Return (x, y) of the center of cell containing provided text 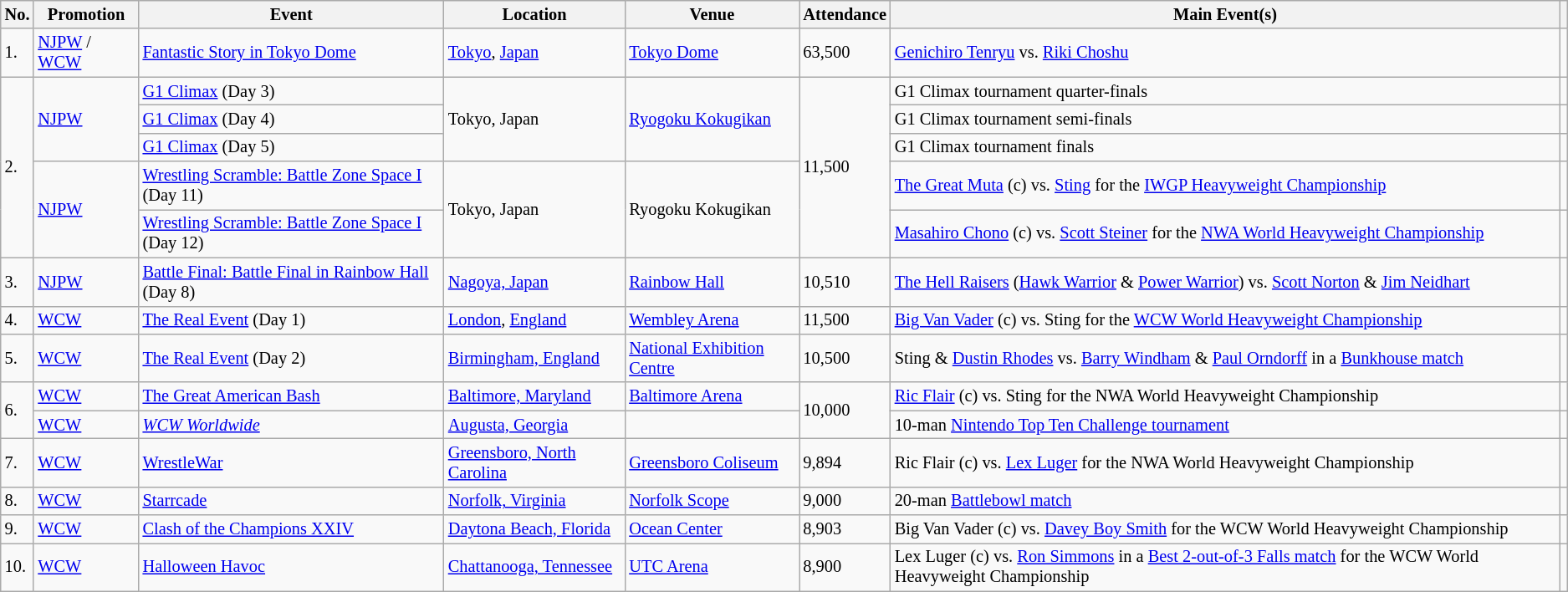
1. (18, 53)
Norfolk Scope (712, 501)
5. (18, 358)
The Great American Bash (291, 396)
Masahiro Chono (c) vs. Scott Steiner for the NWA World Heavyweight Championship (1225, 233)
WrestleWar (291, 462)
9. (18, 529)
Baltimore, Maryland (534, 396)
London, England (534, 320)
Big Van Vader (c) vs. Davey Boy Smith for the WCW World Heavyweight Championship (1225, 529)
Augusta, Georgia (534, 425)
Daytona Beach, Florida (534, 529)
Main Event(s) (1225, 14)
63,500 (845, 53)
G1 Climax tournament quarter-finals (1225, 91)
NJPW / WCW (85, 53)
Birmingham, England (534, 358)
Sting & Dustin Rhodes vs. Barry Windham & Paul Orndorff in a Bunkhouse match (1225, 358)
G1 Climax tournament semi-finals (1225, 119)
Ric Flair (c) vs. Lex Luger for the NWA World Heavyweight Championship (1225, 462)
No. (18, 14)
Greensboro, North Carolina (534, 462)
Rainbow Hall (712, 282)
Venue (712, 14)
National Exhibition Centre (712, 358)
6. (18, 410)
10-man Nintendo Top Ten Challenge tournament (1225, 425)
Greensboro Coliseum (712, 462)
8,900 (845, 567)
2. (18, 167)
3. (18, 282)
Nagoya, Japan (534, 282)
9,000 (845, 501)
Attendance (845, 14)
Wembley Arena (712, 320)
The Great Muta (c) vs. Sting for the IWGP Heavyweight Championship (1225, 186)
Baltimore Arena (712, 396)
UTC Arena (712, 567)
Battle Final: Battle Final in Rainbow Hall (Day 8) (291, 282)
Ocean Center (712, 529)
Fantastic Story in Tokyo Dome (291, 53)
10,510 (845, 282)
WCW Worldwide (291, 425)
Halloween Havoc (291, 567)
Starrcade (291, 501)
Clash of the Champions XXIV (291, 529)
The Hell Raisers (Hawk Warrior & Power Warrior) vs. Scott Norton & Jim Neidhart (1225, 282)
10,500 (845, 358)
G1 Climax tournament finals (1225, 147)
9,894 (845, 462)
10. (18, 567)
7. (18, 462)
G1 Climax (Day 4) (291, 119)
The Real Event (Day 2) (291, 358)
Norfolk, Virginia (534, 501)
Event (291, 14)
Wrestling Scramble: Battle Zone Space I (Day 11) (291, 186)
Ric Flair (c) vs. Sting for the NWA World Heavyweight Championship (1225, 396)
The Real Event (Day 1) (291, 320)
Big Van Vader (c) vs. Sting for the WCW World Heavyweight Championship (1225, 320)
Location (534, 14)
Lex Luger (c) vs. Ron Simmons in a Best 2-out-of-3 Falls match for the WCW World Heavyweight Championship (1225, 567)
Chattanooga, Tennessee (534, 567)
8,903 (845, 529)
G1 Climax (Day 3) (291, 91)
10,000 (845, 410)
Wrestling Scramble: Battle Zone Space I (Day 12) (291, 233)
8. (18, 501)
4. (18, 320)
Tokyo Dome (712, 53)
20-man Battlebowl match (1225, 501)
G1 Climax (Day 5) (291, 147)
Genichiro Tenryu vs. Riki Choshu (1225, 53)
Promotion (85, 14)
